Output the [x, y] coordinate of the center of the cell containing the given text.  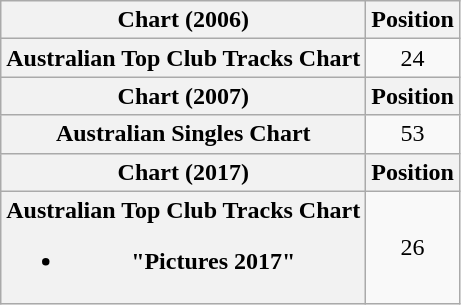
Chart (2007) [184, 96]
Chart (2006) [184, 20]
26 [413, 248]
Chart (2017) [184, 172]
24 [413, 58]
Australian Top Club Tracks Chart"Pictures 2017" [184, 248]
53 [413, 134]
Australian Top Club Tracks Chart [184, 58]
Australian Singles Chart [184, 134]
